Output the (X, Y) coordinate of the center of the cell containing the given text.  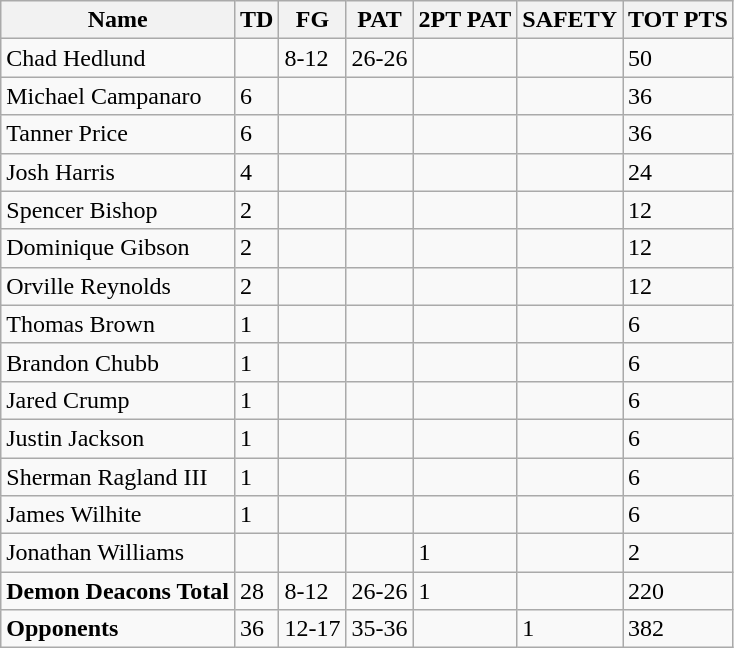
2PT PAT (465, 20)
SAFETY (570, 20)
12-17 (312, 629)
Orville Reynolds (118, 286)
TD (256, 20)
FG (312, 20)
PAT (380, 20)
Dominique Gibson (118, 248)
Name (118, 20)
50 (678, 58)
Tanner Price (118, 134)
Thomas Brown (118, 324)
James Wilhite (118, 515)
Justin Jackson (118, 438)
382 (678, 629)
220 (678, 591)
4 (256, 172)
Chad Hedlund (118, 58)
Michael Campanaro (118, 96)
28 (256, 591)
Opponents (118, 629)
Josh Harris (118, 172)
Sherman Ragland III (118, 477)
Jared Crump (118, 400)
Spencer Bishop (118, 210)
TOT PTS (678, 20)
Brandon Chubb (118, 362)
Demon Deacons Total (118, 591)
24 (678, 172)
35-36 (380, 629)
Jonathan Williams (118, 553)
